Pinpoint the cell where the given text exists, returning its [x, y] midpoint coordinate. 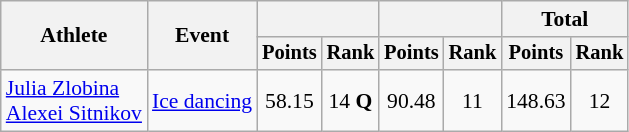
Julia ZlobinaAlexei Sitnikov [74, 100]
Total [564, 19]
12 [600, 100]
11 [473, 100]
14 Q [351, 100]
Athlete [74, 36]
90.48 [411, 100]
Ice dancing [202, 100]
Event [202, 36]
58.15 [289, 100]
148.63 [536, 100]
